Extract the [X, Y] coordinate from the center of the cell holding the provided text.  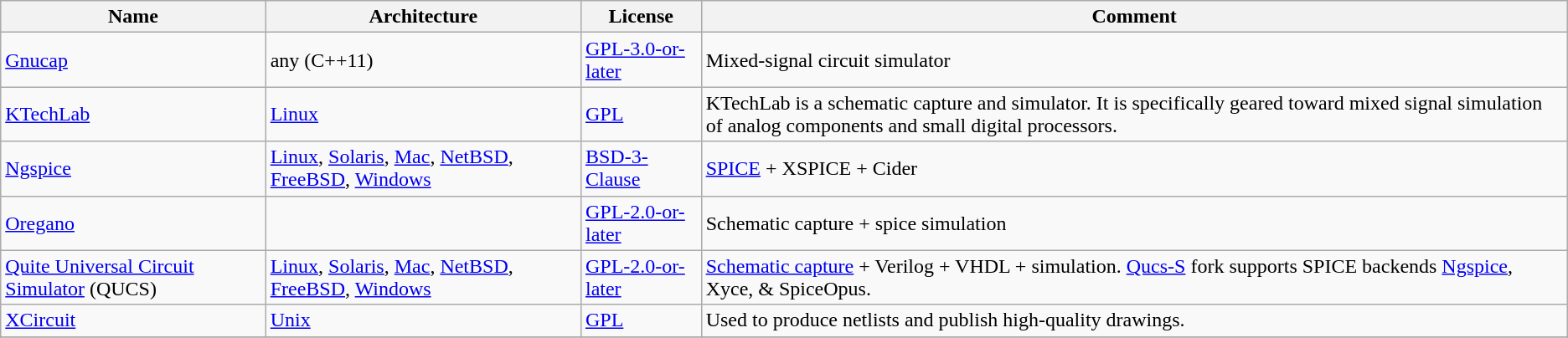
Oregano [133, 223]
Name [133, 17]
Unix [423, 320]
Linux [423, 114]
Used to produce netlists and publish high-quality drawings. [1134, 320]
XCircuit [133, 320]
Comment [1134, 17]
any (C++11) [423, 60]
License [641, 17]
Quite Universal Circuit Simulator (QUCS) [133, 278]
GPL-3.0-or-later [641, 60]
Mixed-signal circuit simulator [1134, 60]
KTechLab [133, 114]
SPICE + XSPICE + Cider [1134, 169]
Gnucap [133, 60]
Ngspice [133, 169]
Architecture [423, 17]
Schematic capture + spice simulation [1134, 223]
Schematic capture + Verilog + VHDL + simulation. Qucs-S fork supports SPICE backends Ngspice, Xyce, & SpiceOpus. [1134, 278]
BSD-3-Clause [641, 169]
